Return the [x, y] coordinate for the center point of the cell that contains the specified text.  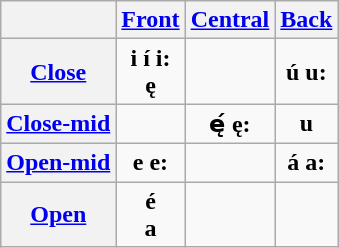
á a: [306, 162]
Back [306, 20]
ę́ ę: [230, 124]
Open [58, 214]
e e: [150, 162]
Central [230, 20]
Front [150, 20]
i í i: ę [150, 72]
Open-mid [58, 162]
Close [58, 72]
u [306, 124]
é a [150, 214]
Close-mid [58, 124]
ú u: [306, 72]
